Output the (x, y) coordinate of the center of the cell containing the given text.  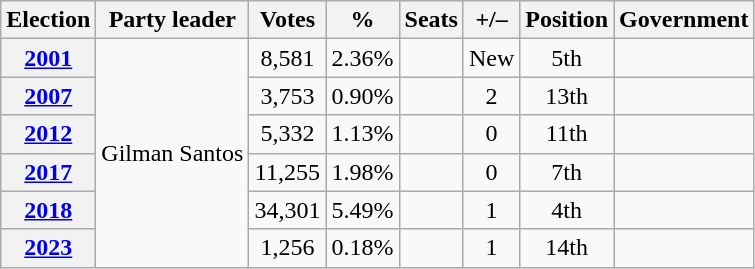
11th (567, 134)
3,753 (288, 96)
Position (567, 20)
Seats (431, 20)
Gilman Santos (172, 153)
2 (491, 96)
8,581 (288, 58)
Government (684, 20)
1.98% (362, 172)
1,256 (288, 248)
7th (567, 172)
34,301 (288, 210)
Election (48, 20)
2012 (48, 134)
5th (567, 58)
2.36% (362, 58)
+/– (491, 20)
New (491, 58)
13th (567, 96)
11,255 (288, 172)
1.13% (362, 134)
% (362, 20)
2001 (48, 58)
0.90% (362, 96)
5,332 (288, 134)
5.49% (362, 210)
2017 (48, 172)
Party leader (172, 20)
Votes (288, 20)
2018 (48, 210)
0.18% (362, 248)
2023 (48, 248)
4th (567, 210)
2007 (48, 96)
14th (567, 248)
